Scan for the cell matching the given text and deliver its [x, y] coordinate at center. 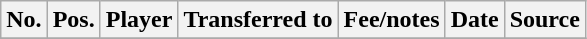
Pos. [74, 20]
No. [24, 20]
Fee/notes [392, 20]
Player [139, 20]
Transferred to [258, 20]
Date [474, 20]
Source [544, 20]
